Pinpoint the cell where the given text exists, returning its (x, y) midpoint coordinate. 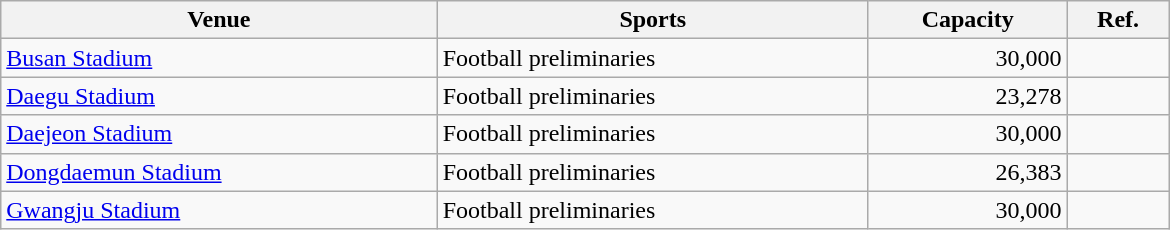
Ref. (1118, 20)
Dongdaemun Stadium (219, 172)
Daejeon Stadium (219, 134)
Sports (652, 20)
23,278 (968, 96)
Daegu Stadium (219, 96)
26,383 (968, 172)
Busan Stadium (219, 58)
Capacity (968, 20)
Gwangju Stadium (219, 210)
Venue (219, 20)
